Locate the cell with the specified text and output its (x, y) center coordinate. 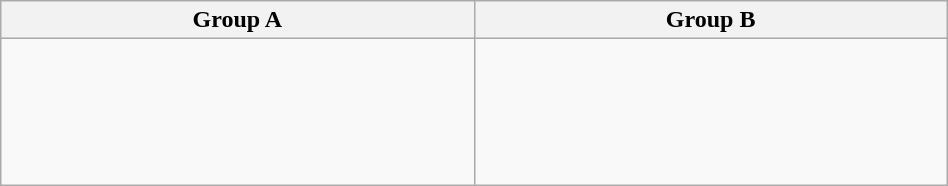
Group A (238, 20)
Group B (710, 20)
